Capture the cell that displays the provided text and extract its [X, Y] central coordinate. 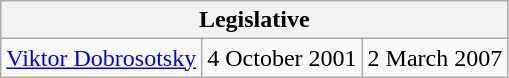
2 March 2007 [435, 58]
Legislative [254, 20]
4 October 2001 [282, 58]
Viktor Dobrosotsky [102, 58]
